From the cell containing the given text, extract its center point as [x, y] coordinate. 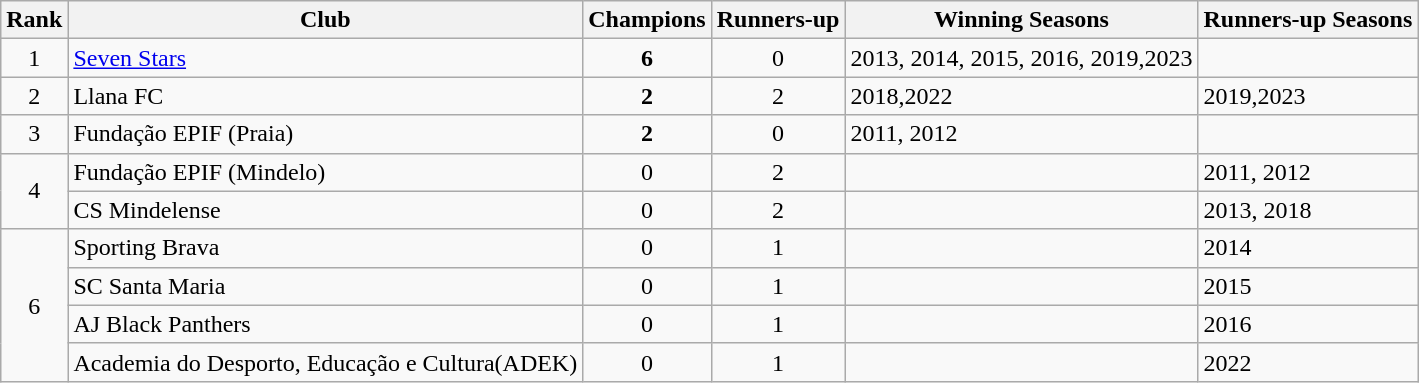
Fundação EPIF (Praia) [326, 134]
2015 [1308, 286]
CS Mindelense [326, 210]
2022 [1308, 362]
3 [34, 134]
Runners-up Seasons [1308, 20]
Winning Seasons [1022, 20]
SC Santa Maria [326, 286]
AJ Black Panthers [326, 324]
Academia do Desporto, Educação e Cultura(ADEK) [326, 362]
2013, 2018 [1308, 210]
Runners-up [778, 20]
Rank [34, 20]
Seven Stars [326, 58]
4 [34, 191]
2016 [1308, 324]
Club [326, 20]
Champions [647, 20]
2018,2022 [1022, 96]
Fundação EPIF (Mindelo) [326, 172]
Llana FC [326, 96]
Sporting Brava [326, 248]
2014 [1308, 248]
2013, 2014, 2015, 2016, 2019,2023 [1022, 58]
2019,2023 [1308, 96]
